From the cell containing the given text, extract its center point as [x, y] coordinate. 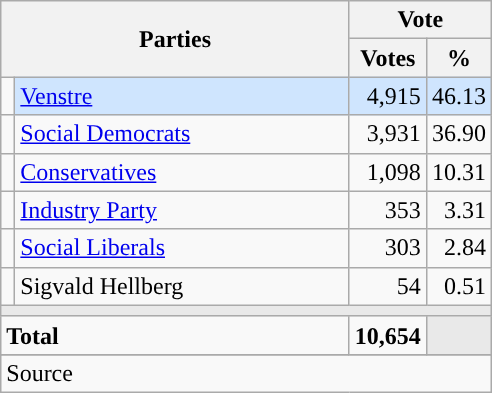
353 [388, 210]
1,098 [388, 172]
54 [388, 286]
% [458, 58]
10,654 [388, 335]
4,915 [388, 96]
Total [176, 335]
3,931 [388, 134]
Source [246, 373]
46.13 [458, 96]
Vote [420, 20]
Social Liberals [182, 248]
10.31 [458, 172]
Sigvald Hellberg [182, 286]
Industry Party [182, 210]
2.84 [458, 248]
36.90 [458, 134]
Parties [176, 39]
Social Democrats [182, 134]
303 [388, 248]
Conservatives [182, 172]
3.31 [458, 210]
Venstre [182, 96]
Votes [388, 58]
0.51 [458, 286]
